Pinpoint the cell where the given text exists, returning its (x, y) midpoint coordinate. 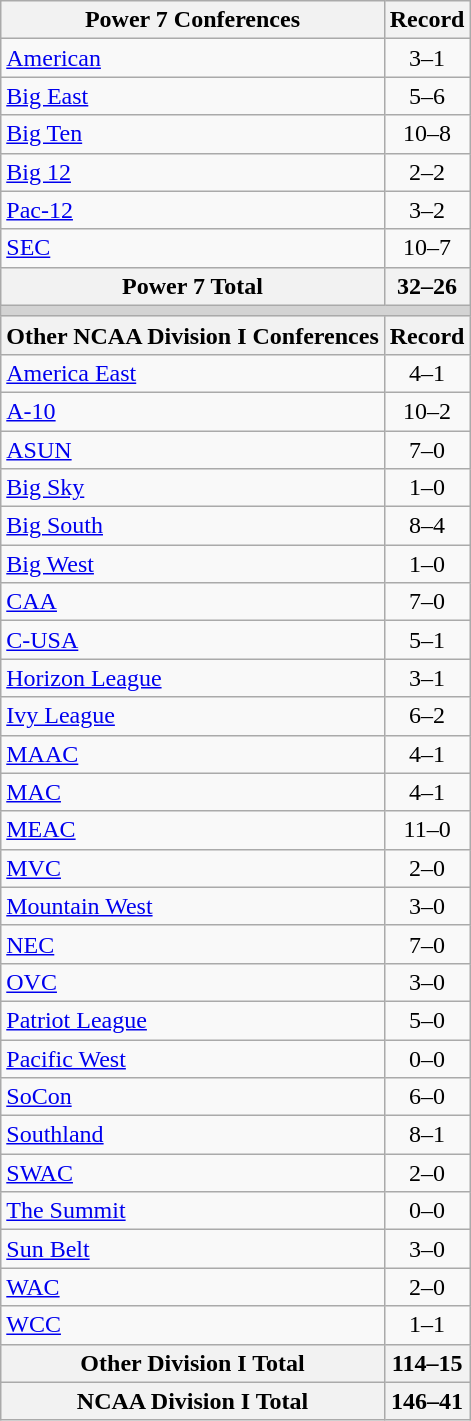
10–2 (427, 411)
146–41 (427, 1401)
10–8 (427, 134)
5–1 (427, 640)
WCC (193, 1325)
OVC (193, 982)
MVC (193, 868)
Big Sky (193, 488)
Other Division I Total (193, 1363)
The Summit (193, 1211)
ASUN (193, 449)
MAC (193, 792)
SoCon (193, 1097)
1–1 (427, 1325)
Southland (193, 1135)
Sun Belt (193, 1249)
Horizon League (193, 678)
SEC (193, 248)
Mountain West (193, 906)
Big 12 (193, 172)
8–4 (427, 526)
C-USA (193, 640)
2–2 (427, 172)
Power 7 Total (193, 286)
Pacific West (193, 1059)
American (193, 58)
CAA (193, 602)
A-10 (193, 411)
Power 7 Conferences (193, 20)
Big Ten (193, 134)
America East (193, 373)
3–2 (427, 210)
Ivy League (193, 716)
5–6 (427, 96)
Pac-12 (193, 210)
Other NCAA Division I Conferences (193, 335)
6–2 (427, 716)
8–1 (427, 1135)
5–0 (427, 1020)
Big West (193, 564)
6–0 (427, 1097)
NEC (193, 944)
MAAC (193, 754)
Big South (193, 526)
MEAC (193, 830)
32–26 (427, 286)
11–0 (427, 830)
10–7 (427, 248)
Patriot League (193, 1020)
WAC (193, 1287)
SWAC (193, 1173)
114–15 (427, 1363)
NCAA Division I Total (193, 1401)
Big East (193, 96)
